Return the (x, y) coordinate for the center point of the cell that contains the specified text.  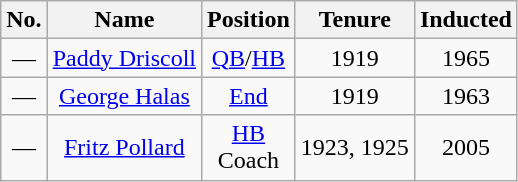
Fritz Pollard (124, 148)
1963 (466, 96)
No. (24, 20)
1923, 1925 (354, 148)
HBCoach (249, 148)
End (249, 96)
Position (249, 20)
George Halas (124, 96)
Inducted (466, 20)
2005 (466, 148)
QB/HB (249, 58)
1965 (466, 58)
Name (124, 20)
Tenure (354, 20)
Paddy Driscoll (124, 58)
